Extract the (x, y) coordinate from the center of the cell holding the provided text.  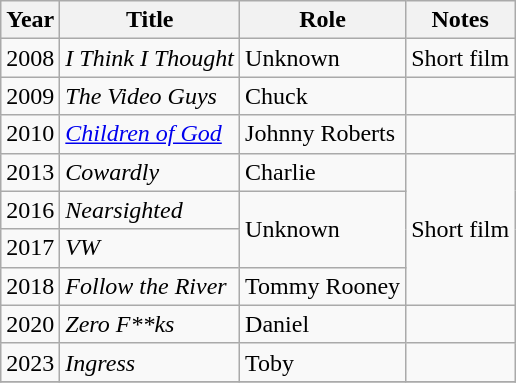
Tommy Rooney (323, 286)
2017 (30, 248)
2018 (30, 286)
Follow the River (150, 286)
2008 (30, 58)
Charlie (323, 172)
Notes (460, 20)
Children of God (150, 134)
The Video Guys (150, 96)
VW (150, 248)
Year (30, 20)
2009 (30, 96)
Role (323, 20)
I Think I Thought (150, 58)
2016 (30, 210)
Chuck (323, 96)
2020 (30, 324)
Johnny Roberts (323, 134)
2023 (30, 362)
Zero F**ks (150, 324)
Title (150, 20)
Nearsighted (150, 210)
Ingress (150, 362)
Daniel (323, 324)
2010 (30, 134)
Cowardly (150, 172)
2013 (30, 172)
Toby (323, 362)
